Determine the [X, Y] coordinate at the center of the cell enclosing the given text.  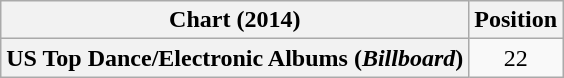
22 [516, 58]
Chart (2014) [235, 20]
US Top Dance/Electronic Albums (Billboard) [235, 58]
Position [516, 20]
